Detect which cell encompasses the target text, then output its (x, y) center coordinate. 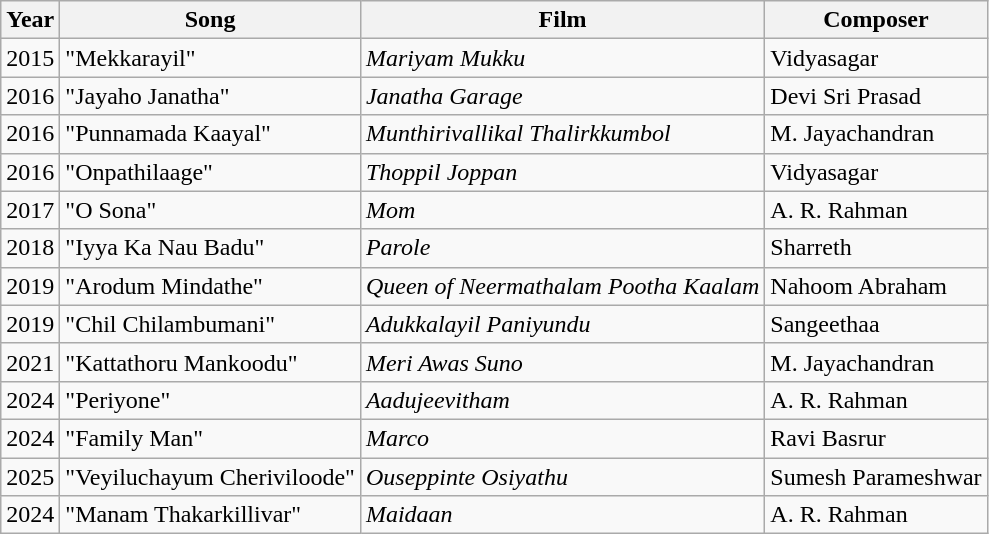
Meri Awas Suno (562, 362)
2017 (30, 210)
"Kattathoru Mankoodu" (210, 362)
Mariyam Mukku (562, 58)
"Veyiluchayum Cheriviloode" (210, 477)
Ravi Basrur (876, 438)
Marco (562, 438)
Year (30, 20)
"Mekkarayil" (210, 58)
Composer (876, 20)
Parole (562, 248)
Sharreth (876, 248)
"Family Man" (210, 438)
"Jayaho Janatha" (210, 96)
Mom (562, 210)
Film (562, 20)
"O Sona" (210, 210)
2021 (30, 362)
2025 (30, 477)
Ouseppinte Osiyathu (562, 477)
"Chil Chilambumani" (210, 324)
Queen of Neermathalam Pootha Kaalam (562, 286)
2018 (30, 248)
Devi Sri Prasad (876, 96)
"Arodum Mindathe" (210, 286)
"Punnamada Kaayal" (210, 134)
Maidaan (562, 515)
2015 (30, 58)
Song (210, 20)
Aadujeevitham (562, 400)
"Onpathilaage" (210, 172)
"Periyone" (210, 400)
Nahoom Abraham (876, 286)
Adukkalayil Paniyundu (562, 324)
Thoppil Joppan (562, 172)
"Manam Thakarkillivar" (210, 515)
Munthirivallikal Thalirkkumbol (562, 134)
Sumesh Parameshwar (876, 477)
Janatha Garage (562, 96)
Sangeethaa (876, 324)
"Iyya Ka Nau Badu" (210, 248)
